For the text-containing cell, return its midpoint in [x, y] coordinate format. 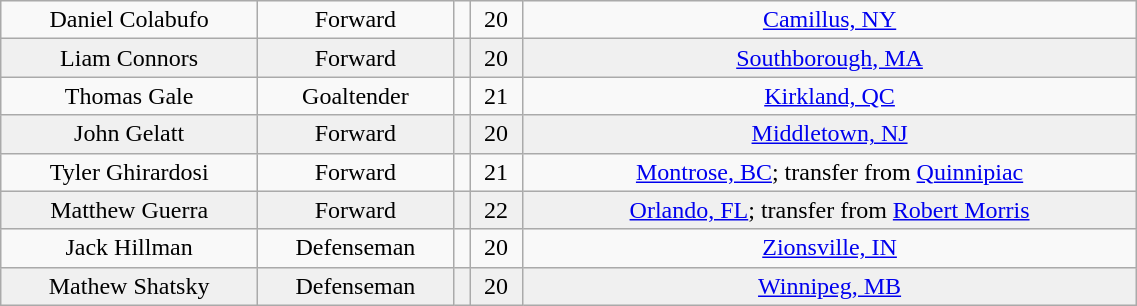
Jack Hillman [130, 248]
Tyler Ghirardosi [130, 172]
Matthew Guerra [130, 210]
Mathew Shatsky [130, 286]
22 [496, 210]
Southborough, MA [830, 58]
Orlando, FL; transfer from Robert Morris [830, 210]
Thomas Gale [130, 96]
Winnipeg, MB [830, 286]
Middletown, NJ [830, 134]
Daniel Colabufo [130, 20]
Zionsville, IN [830, 248]
Goaltender [355, 96]
John Gelatt [130, 134]
Kirkland, QC [830, 96]
Montrose, BC; transfer from Quinnipiac [830, 172]
Liam Connors [130, 58]
Camillus, NY [830, 20]
